From the cell containing the given text, extract its center point as [x, y] coordinate. 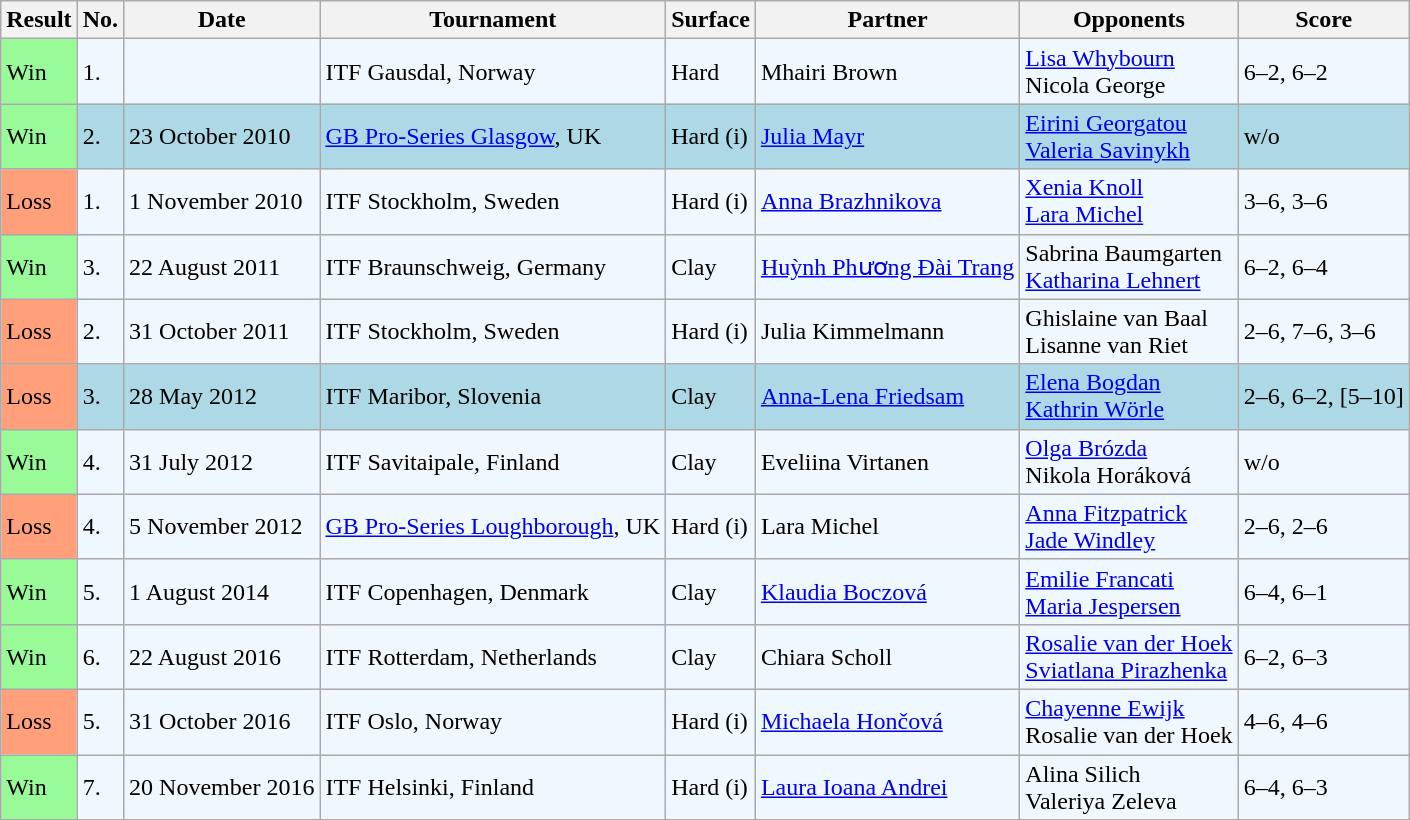
Chayenne Ewijk Rosalie van der Hoek [1129, 722]
Olga Brózda Nikola Horáková [1129, 462]
Lisa Whybourn Nicola George [1129, 72]
Partner [887, 20]
6–2, 6–4 [1324, 266]
Julia Kimmelmann [887, 332]
Emilie Francati Maria Jespersen [1129, 592]
22 August 2016 [222, 656]
5 November 2012 [222, 526]
1 August 2014 [222, 592]
6–4, 6–3 [1324, 786]
Tournament [493, 20]
Opponents [1129, 20]
Chiara Scholl [887, 656]
Huỳnh Phương Đài Trang [887, 266]
ITF Helsinki, Finland [493, 786]
Sabrina Baumgarten Katharina Lehnert [1129, 266]
ITF Gausdal, Norway [493, 72]
2–6, 6–2, [5–10] [1324, 396]
ITF Savitaipale, Finland [493, 462]
31 October 2016 [222, 722]
Hard [711, 72]
6–4, 6–1 [1324, 592]
28 May 2012 [222, 396]
20 November 2016 [222, 786]
Michaela Hončová [887, 722]
Julia Mayr [887, 136]
Klaudia Boczová [887, 592]
2–6, 2–6 [1324, 526]
Elena Bogdan Kathrin Wörle [1129, 396]
GB Pro-Series Loughborough, UK [493, 526]
Eirini Georgatou Valeria Savinykh [1129, 136]
Lara Michel [887, 526]
Ghislaine van Baal Lisanne van Riet [1129, 332]
ITF Oslo, Norway [493, 722]
Anna-Lena Friedsam [887, 396]
Alina Silich Valeriya Zeleva [1129, 786]
Surface [711, 20]
Mhairi Brown [887, 72]
3–6, 3–6 [1324, 202]
Rosalie van der Hoek Sviatlana Pirazhenka [1129, 656]
4–6, 4–6 [1324, 722]
7. [100, 786]
Date [222, 20]
31 July 2012 [222, 462]
Score [1324, 20]
No. [100, 20]
Result [39, 20]
Anna Fitzpatrick Jade Windley [1129, 526]
Eveliina Virtanen [887, 462]
31 October 2011 [222, 332]
ITF Braunschweig, Germany [493, 266]
22 August 2011 [222, 266]
23 October 2010 [222, 136]
Xenia Knoll Lara Michel [1129, 202]
Laura Ioana Andrei [887, 786]
1 November 2010 [222, 202]
GB Pro-Series Glasgow, UK [493, 136]
ITF Rotterdam, Netherlands [493, 656]
Anna Brazhnikova [887, 202]
ITF Copenhagen, Denmark [493, 592]
ITF Maribor, Slovenia [493, 396]
6–2, 6–2 [1324, 72]
2–6, 7–6, 3–6 [1324, 332]
6–2, 6–3 [1324, 656]
6. [100, 656]
